Output the [x, y] coordinate of the center of the cell containing the given text.  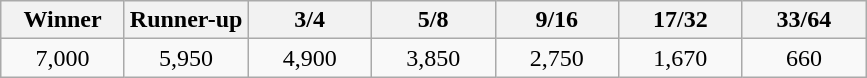
5/8 [433, 20]
660 [804, 58]
2,750 [557, 58]
1,670 [681, 58]
5,950 [186, 58]
4,900 [310, 58]
Winner [63, 20]
Runner-up [186, 20]
3,850 [433, 58]
9/16 [557, 20]
7,000 [63, 58]
17/32 [681, 20]
33/64 [804, 20]
3/4 [310, 20]
